Return the (x, y) coordinate for the center point of the cell that contains the specified text.  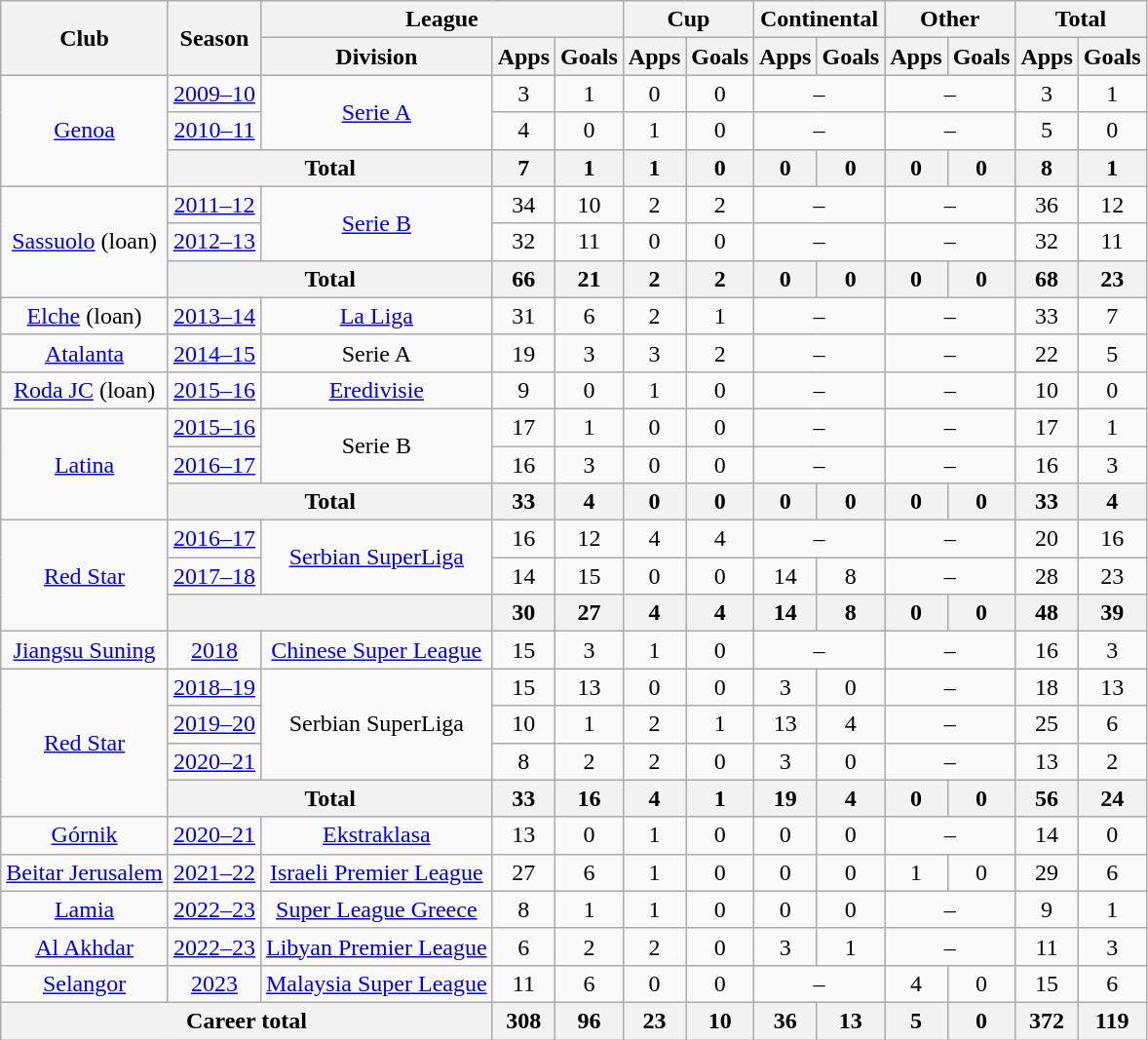
66 (523, 279)
372 (1047, 1021)
Continental (820, 19)
48 (1047, 613)
308 (523, 1021)
31 (523, 316)
2009–10 (214, 94)
Super League Greece (376, 909)
Libyan Premier League (376, 946)
2018–19 (214, 687)
Cup (688, 19)
Ekstraklasa (376, 835)
Genoa (85, 131)
Season (214, 38)
Elche (loan) (85, 316)
39 (1112, 613)
Górnik (85, 835)
2021–22 (214, 872)
2013–14 (214, 316)
21 (590, 279)
68 (1047, 279)
Roda JC (loan) (85, 390)
Other (950, 19)
Jiangsu Suning (85, 650)
24 (1112, 798)
30 (523, 613)
Beitar Jerusalem (85, 872)
22 (1047, 353)
2014–15 (214, 353)
Career total (247, 1021)
25 (1047, 724)
Latina (85, 464)
La Liga (376, 316)
Selangor (85, 983)
2011–12 (214, 205)
Chinese Super League (376, 650)
34 (523, 205)
Division (376, 57)
Club (85, 38)
56 (1047, 798)
Israeli Premier League (376, 872)
2023 (214, 983)
119 (1112, 1021)
2012–13 (214, 242)
2019–20 (214, 724)
29 (1047, 872)
96 (590, 1021)
Malaysia Super League (376, 983)
28 (1047, 576)
20 (1047, 539)
Al Akhdar (85, 946)
Eredivisie (376, 390)
2018 (214, 650)
2017–18 (214, 576)
League (441, 19)
Lamia (85, 909)
18 (1047, 687)
2010–11 (214, 131)
Atalanta (85, 353)
Sassuolo (loan) (85, 242)
